Determine the (X, Y) coordinate at the center of the cell enclosing the given text.  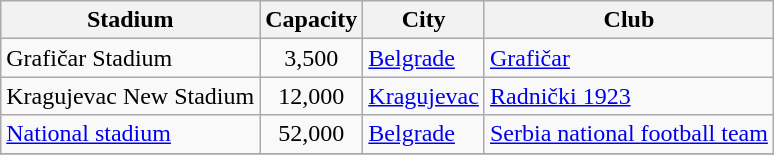
Stadium (130, 20)
Serbia national football team (628, 134)
Grafičar Stadium (130, 58)
Kragujevac New Stadium (130, 96)
Capacity (312, 20)
National stadium (130, 134)
Club (628, 20)
3,500 (312, 58)
Grafičar (628, 58)
12,000 (312, 96)
Kragujevac (424, 96)
52,000 (312, 134)
Radnički 1923 (628, 96)
City (424, 20)
